Extract the [x, y] coordinate from the center of the cell holding the provided text.  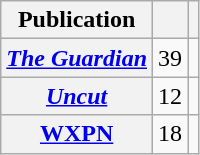
The Guardian [77, 58]
Uncut [77, 96]
18 [170, 134]
WXPN [77, 134]
Publication [77, 20]
39 [170, 58]
12 [170, 96]
